From the cell containing the given text, extract its center point as (x, y) coordinate. 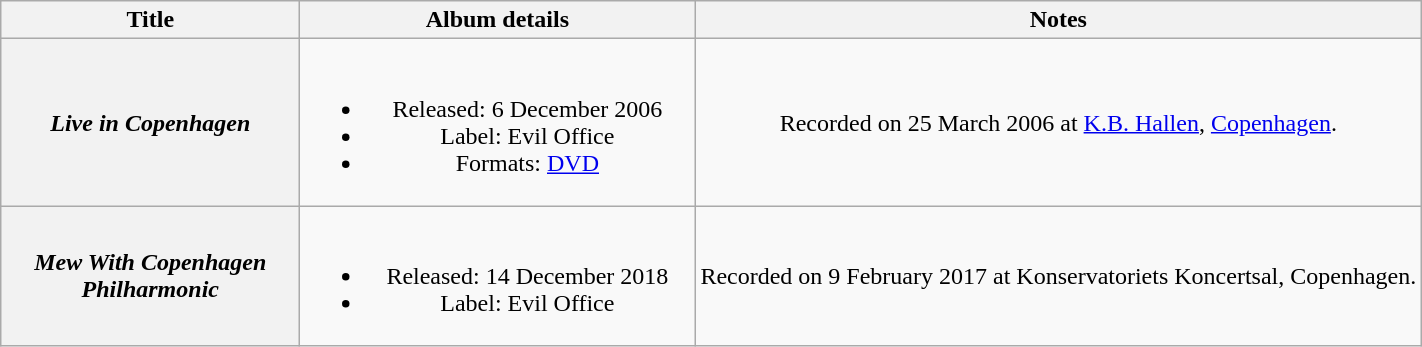
Mew With Copenhagen Philharmonic (150, 276)
Live in Copenhagen (150, 122)
Recorded on 9 February 2017 at Konservatoriets Koncertsal, Copenhagen. (1058, 276)
Recorded on 25 March 2006 at K.B. Hallen, Copenhagen. (1058, 122)
Album details (498, 20)
Released: 14 December 2018Label: Evil Office (498, 276)
Released: 6 December 2006Label: Evil OfficeFormats: DVD (498, 122)
Title (150, 20)
Notes (1058, 20)
